Find where the given text appears and provide that cell's center as (x, y) coordinate. 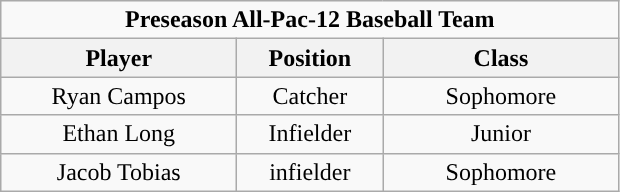
Ethan Long (119, 134)
Preseason All-Pac-12 Baseball Team (310, 20)
Catcher (310, 96)
Ryan Campos (119, 96)
Infielder (310, 134)
infielder (310, 172)
Position (310, 58)
Class (501, 58)
Player (119, 58)
Junior (501, 134)
Jacob Tobias (119, 172)
